Capture the cell that displays the provided text and extract its [x, y] central coordinate. 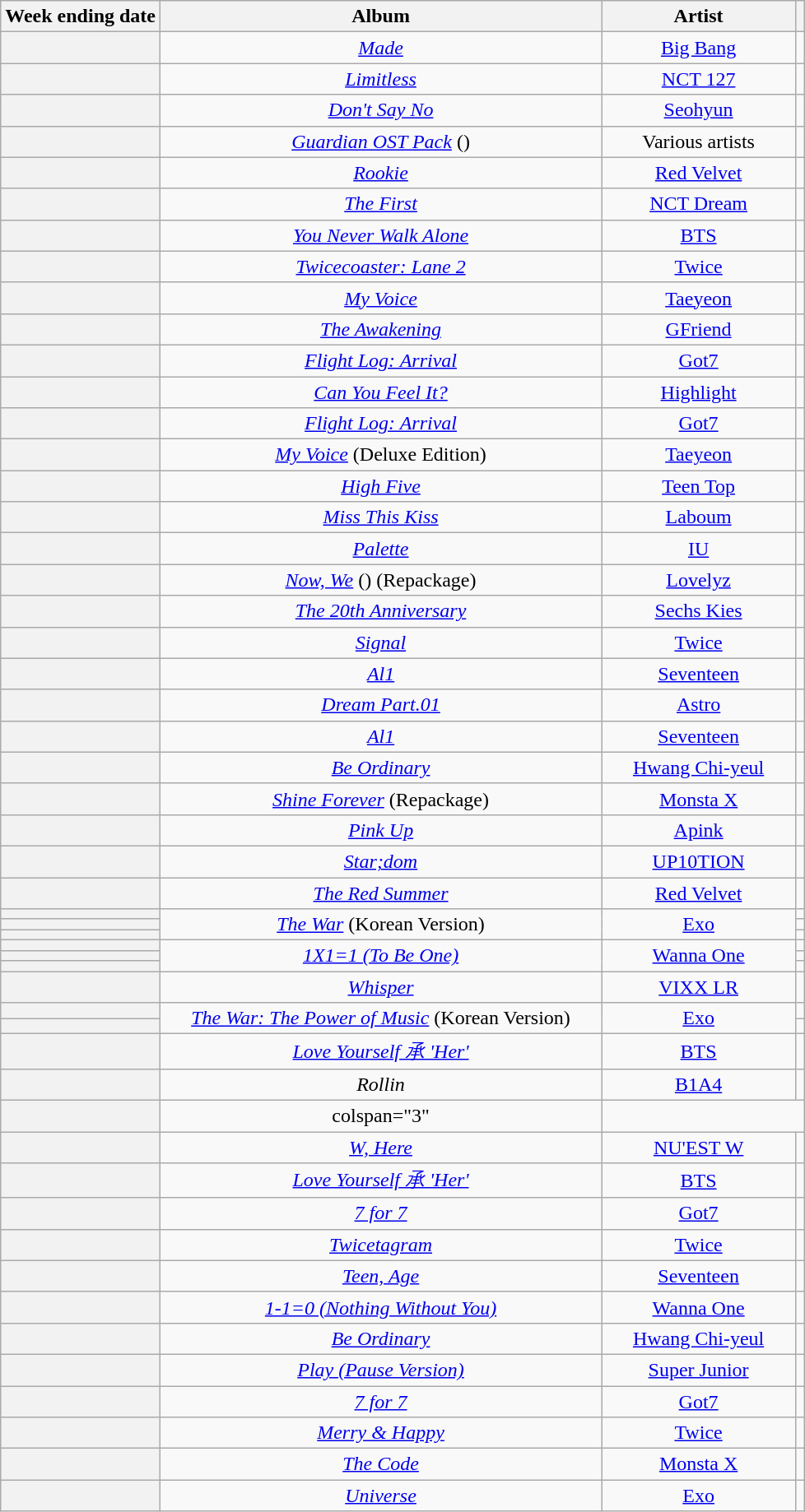
Big Bang [699, 48]
Super Junior [699, 1370]
The 20th Anniversary [381, 611]
Signal [381, 642]
Dream Part.01 [381, 705]
Twicecoaster: Lane 2 [381, 267]
1X1=1 (To Be One) [381, 956]
UP10TION [699, 861]
The First [381, 204]
The Code [381, 1464]
The Red Summer [381, 893]
Highlight [699, 392]
Merry & Happy [381, 1433]
NCT Dream [699, 204]
The War (Korean Version) [381, 925]
B1A4 [699, 1084]
Week ending date [81, 16]
Apink [699, 830]
Astro [699, 705]
Now, We () (Repackage) [381, 580]
Lovelyz [699, 580]
Guardian OST Pack () [381, 141]
High Five [381, 486]
GFriend [699, 329]
NU'EST W [699, 1148]
The Awakening [381, 329]
Shine Forever (Repackage) [381, 799]
Whisper [381, 987]
Don't Say No [381, 110]
Teen Top [699, 486]
Star;dom [381, 861]
NCT 127 [699, 79]
Pink Up [381, 830]
IU [699, 549]
Laboum [699, 517]
The War: The Power of Music (Korean Version) [381, 1018]
1-1=0 (Nothing Without You) [381, 1307]
You Never Walk Alone [381, 235]
My Voice (Deluxe Edition) [381, 455]
Teen, Age [381, 1276]
Album [381, 16]
Rookie [381, 173]
Can You Feel It? [381, 392]
W, Here [381, 1148]
Twicetagram [381, 1245]
Limitless [381, 79]
colspan="3" [381, 1115]
Sechs Kies [699, 611]
Rollin [381, 1084]
Various artists [699, 141]
Play (Pause Version) [381, 1370]
Universe [381, 1496]
My Voice [381, 298]
Made [381, 48]
VIXX LR [699, 987]
Artist [699, 16]
Seohyun [699, 110]
Palette [381, 549]
Miss This Kiss [381, 517]
